Return (X, Y) of the center of cell containing provided text 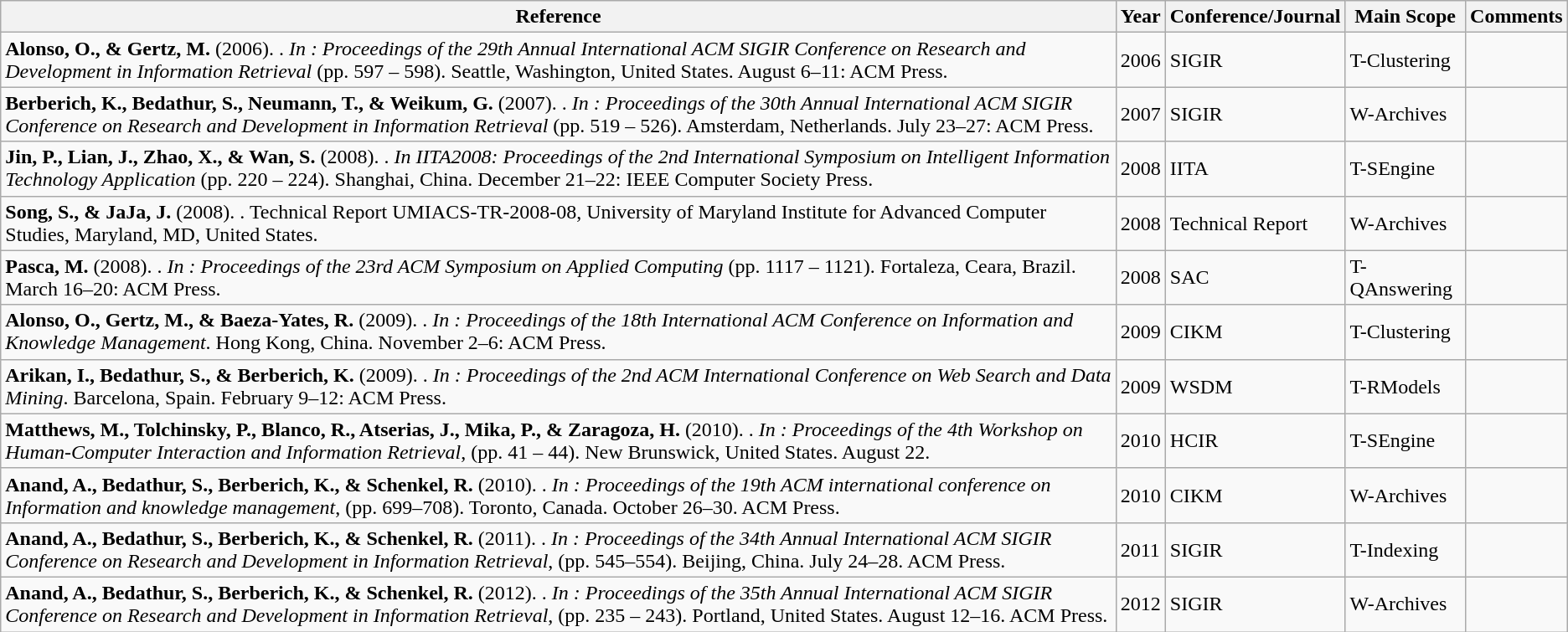
2011 (1141, 549)
IITA (1255, 169)
2007 (1141, 114)
Technical Report (1255, 223)
Comments (1517, 17)
2006 (1141, 60)
SAC (1255, 278)
Conference/Journal (1255, 17)
T-Indexing (1406, 549)
T-QAnswering (1406, 278)
Year (1141, 17)
T-RModels (1406, 387)
WSDM (1255, 387)
Reference (558, 17)
2012 (1141, 604)
HCIR (1255, 440)
Main Scope (1406, 17)
